Determine the (X, Y) coordinate at the center of the cell enclosing the given text.  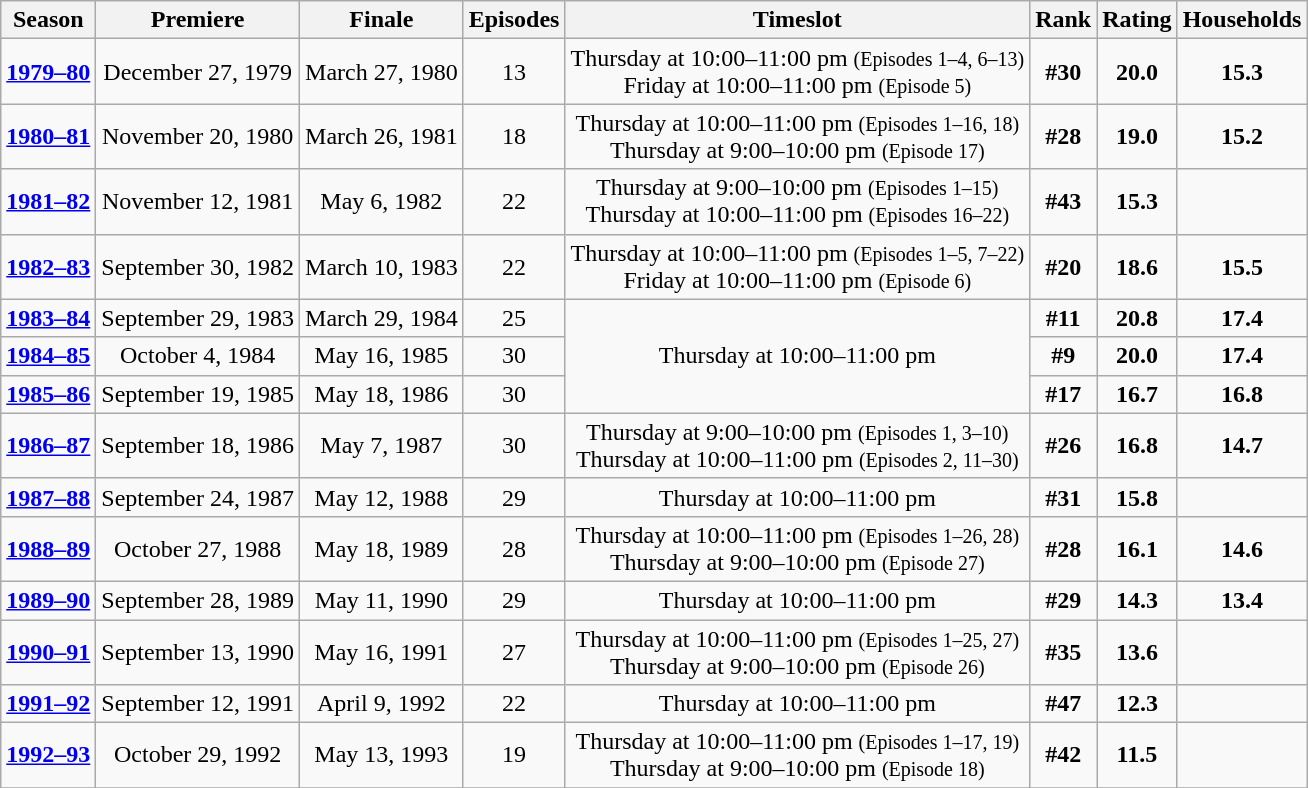
May 13, 1993 (382, 756)
27 (514, 652)
Thursday at 10:00–11:00 pm (Episodes 1–25, 27)Thursday at 9:00–10:00 pm (Episode 26) (798, 652)
1992–93 (48, 756)
March 10, 1983 (382, 266)
#11 (1064, 318)
November 12, 1981 (198, 202)
14.3 (1137, 600)
28 (514, 548)
September 19, 1985 (198, 394)
16.1 (1137, 548)
#26 (1064, 446)
October 27, 1988 (198, 548)
1983–84 (48, 318)
15.8 (1137, 497)
18 (514, 136)
September 24, 1987 (198, 497)
#47 (1064, 704)
Thursday at 9:00–10:00 pm (Episodes 1–15)Thursday at 10:00–11:00 pm (Episodes 16–22) (798, 202)
May 7, 1987 (382, 446)
1986–87 (48, 446)
19 (514, 756)
May 6, 1982 (382, 202)
May 12, 1988 (382, 497)
20.8 (1137, 318)
September 30, 1982 (198, 266)
25 (514, 318)
September 28, 1989 (198, 600)
Thursday at 10:00–11:00 pm (Episodes 1–16, 18)Thursday at 9:00–10:00 pm (Episode 17) (798, 136)
Finale (382, 20)
Rating (1137, 20)
1984–85 (48, 356)
13 (514, 72)
15.5 (1242, 266)
December 27, 1979 (198, 72)
Timeslot (798, 20)
#20 (1064, 266)
September 13, 1990 (198, 652)
Season (48, 20)
1988–89 (48, 548)
11.5 (1137, 756)
14.7 (1242, 446)
1985–86 (48, 394)
May 18, 1989 (382, 548)
October 29, 1992 (198, 756)
September 18, 1986 (198, 446)
Thursday at 9:00–10:00 pm (Episodes 1, 3–10)Thursday at 10:00–11:00 pm (Episodes 2, 11–30) (798, 446)
14.6 (1242, 548)
May 16, 1985 (382, 356)
#9 (1064, 356)
16.7 (1137, 394)
October 4, 1984 (198, 356)
1980–81 (48, 136)
May 18, 1986 (382, 394)
Thursday at 10:00–11:00 pm (Episodes 1–17, 19)Thursday at 9:00–10:00 pm (Episode 18) (798, 756)
March 29, 1984 (382, 318)
November 20, 1980 (198, 136)
13.6 (1137, 652)
September 29, 1983 (198, 318)
12.3 (1137, 704)
1989–90 (48, 600)
Episodes (514, 20)
1979–80 (48, 72)
#43 (1064, 202)
#30 (1064, 72)
#17 (1064, 394)
1982–83 (48, 266)
#29 (1064, 600)
18.6 (1137, 266)
1991–92 (48, 704)
Households (1242, 20)
1987–88 (48, 497)
1990–91 (48, 652)
1981–82 (48, 202)
#35 (1064, 652)
May 16, 1991 (382, 652)
April 9, 1992 (382, 704)
September 12, 1991 (198, 704)
#42 (1064, 756)
Thursday at 10:00–11:00 pm (Episodes 1–4, 6–13)Friday at 10:00–11:00 pm (Episode 5) (798, 72)
Premiere (198, 20)
March 27, 1980 (382, 72)
15.2 (1242, 136)
19.0 (1137, 136)
Thursday at 10:00–11:00 pm (Episodes 1–26, 28)Thursday at 9:00–10:00 pm (Episode 27) (798, 548)
#31 (1064, 497)
Thursday at 10:00–11:00 pm (Episodes 1–5, 7–22)Friday at 10:00–11:00 pm (Episode 6) (798, 266)
March 26, 1981 (382, 136)
13.4 (1242, 600)
Rank (1064, 20)
May 11, 1990 (382, 600)
